For the text-containing cell, return its midpoint in [X, Y] coordinate format. 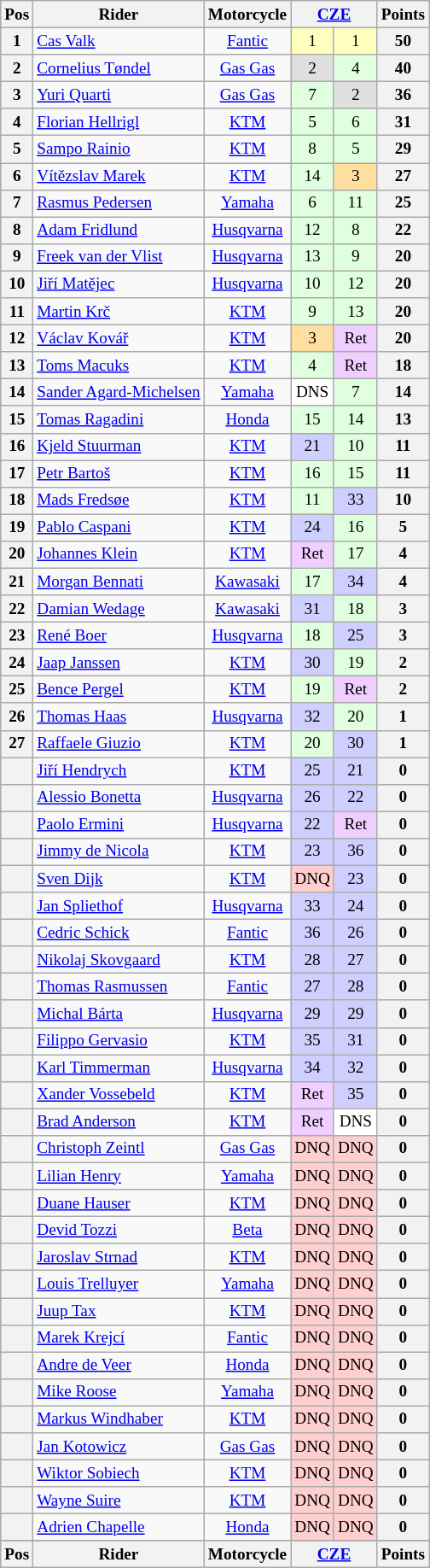
Christoph Zeintl [119, 1149]
Karl Timmerman [119, 1068]
Duane Hauser [119, 1203]
Jan Kotowicz [119, 1447]
Juup Tax [119, 1311]
Martin Krč [119, 312]
Mads Fredsøe [119, 500]
50 [403, 41]
Johannes Klein [119, 554]
Jan Spliethof [119, 906]
Cedric Schick [119, 933]
Cornelius Tøndel [119, 68]
Freek van der Vlist [119, 257]
Toms Macuks [119, 366]
Václav Kovář [119, 338]
Thomas Rasmussen [119, 987]
Jaroslav Strnad [119, 1257]
Cas Valk [119, 41]
Michal Bárta [119, 1014]
Rasmus Pedersen [119, 203]
Kjeld Stuurman [119, 447]
Florian Hellrigl [119, 122]
Jiří Hendrych [119, 770]
Sven Dijk [119, 879]
Xander Vossebeld [119, 1095]
Bence Pergel [119, 690]
Petr Bartoš [119, 473]
Wiktor Sobiech [119, 1473]
Devid Tozzi [119, 1230]
Pablo Caspani [119, 528]
Paolo Ermini [119, 825]
René Boer [119, 635]
Sander Agard-Michelsen [119, 393]
Adam Fridlund [119, 231]
Raffaele Giuzio [119, 744]
Morgan Bennati [119, 582]
Jimmy de Nicola [119, 851]
Marek Krejcí [119, 1338]
Andre de Veer [119, 1366]
Yuri Quarti [119, 95]
Thomas Haas [119, 717]
Jaap Janssen [119, 663]
Damian Wedage [119, 609]
Vítězslav Marek [119, 176]
Tomas Ragadini [119, 419]
Adrien Chapelle [119, 1527]
Louis Trelluyer [119, 1284]
Brad Anderson [119, 1122]
Nikolaj Skovgaard [119, 960]
Mike Roose [119, 1392]
Beta [247, 1230]
Sampo Rainio [119, 149]
Filippo Gervasio [119, 1041]
Markus Windhaber [119, 1419]
Alessio Bonetta [119, 798]
Lilian Henry [119, 1176]
Wayne Suire [119, 1501]
40 [403, 68]
Jiří Matějec [119, 284]
